For the text-containing cell, return its midpoint in (X, Y) coordinate format. 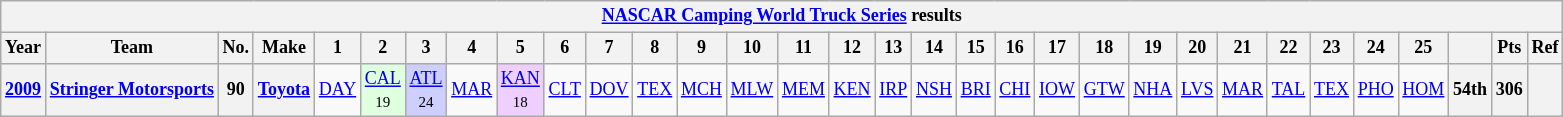
90 (236, 90)
8 (655, 48)
10 (752, 48)
17 (1058, 48)
5 (521, 48)
4 (472, 48)
11 (804, 48)
CAL19 (382, 90)
PHO (1376, 90)
NASCAR Camping World Truck Series results (782, 16)
19 (1153, 48)
1 (337, 48)
LVS (1198, 90)
Team (132, 48)
IRP (894, 90)
IOW (1058, 90)
Make (284, 48)
21 (1243, 48)
12 (852, 48)
2009 (24, 90)
KAN18 (521, 90)
6 (564, 48)
9 (702, 48)
7 (609, 48)
NHA (1153, 90)
15 (976, 48)
25 (1424, 48)
ATL24 (426, 90)
MEM (804, 90)
Toyota (284, 90)
16 (1015, 48)
BRI (976, 90)
DAY (337, 90)
Stringer Motorsports (132, 90)
22 (1288, 48)
13 (894, 48)
NSH (934, 90)
Pts (1509, 48)
HOM (1424, 90)
No. (236, 48)
DOV (609, 90)
306 (1509, 90)
CLT (564, 90)
MLW (752, 90)
3 (426, 48)
TAL (1288, 90)
20 (1198, 48)
CHI (1015, 90)
KEN (852, 90)
24 (1376, 48)
Year (24, 48)
14 (934, 48)
18 (1104, 48)
MCH (702, 90)
54th (1470, 90)
GTW (1104, 90)
2 (382, 48)
23 (1332, 48)
Ref (1545, 48)
